Find where the given text appears and provide that cell's center as (X, Y) coordinate. 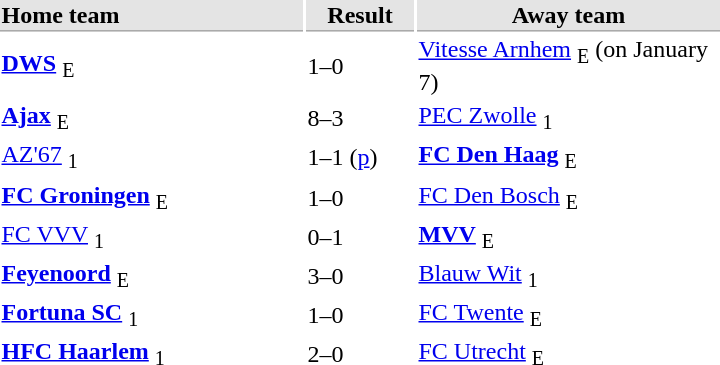
Home team (152, 16)
0–1 (360, 237)
Away team (568, 16)
PEC Zwolle 1 (568, 119)
FC Den Bosch E (568, 197)
AZ'67 1 (152, 158)
Fortuna SC 1 (152, 315)
MVV E (568, 237)
FC Groningen E (152, 197)
DWS E (152, 66)
Ajax E (152, 119)
3–0 (360, 276)
FC Twente E (568, 315)
1–1 (p) (360, 158)
FC VVV 1 (152, 237)
Result (360, 16)
Vitesse Arnhem E (on January 7) (568, 66)
FC Den Haag E (568, 158)
Feyenoord E (152, 276)
8–3 (360, 119)
Blauw Wit 1 (568, 276)
